Identify which cell holds the provided text, then report its (X, Y) central coordinate. 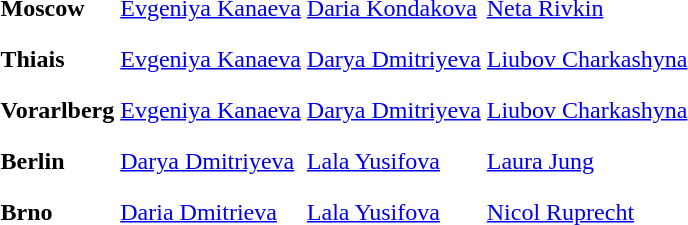
Lala Yusifova (394, 161)
